Identify which cell holds the provided text, then report its (x, y) central coordinate. 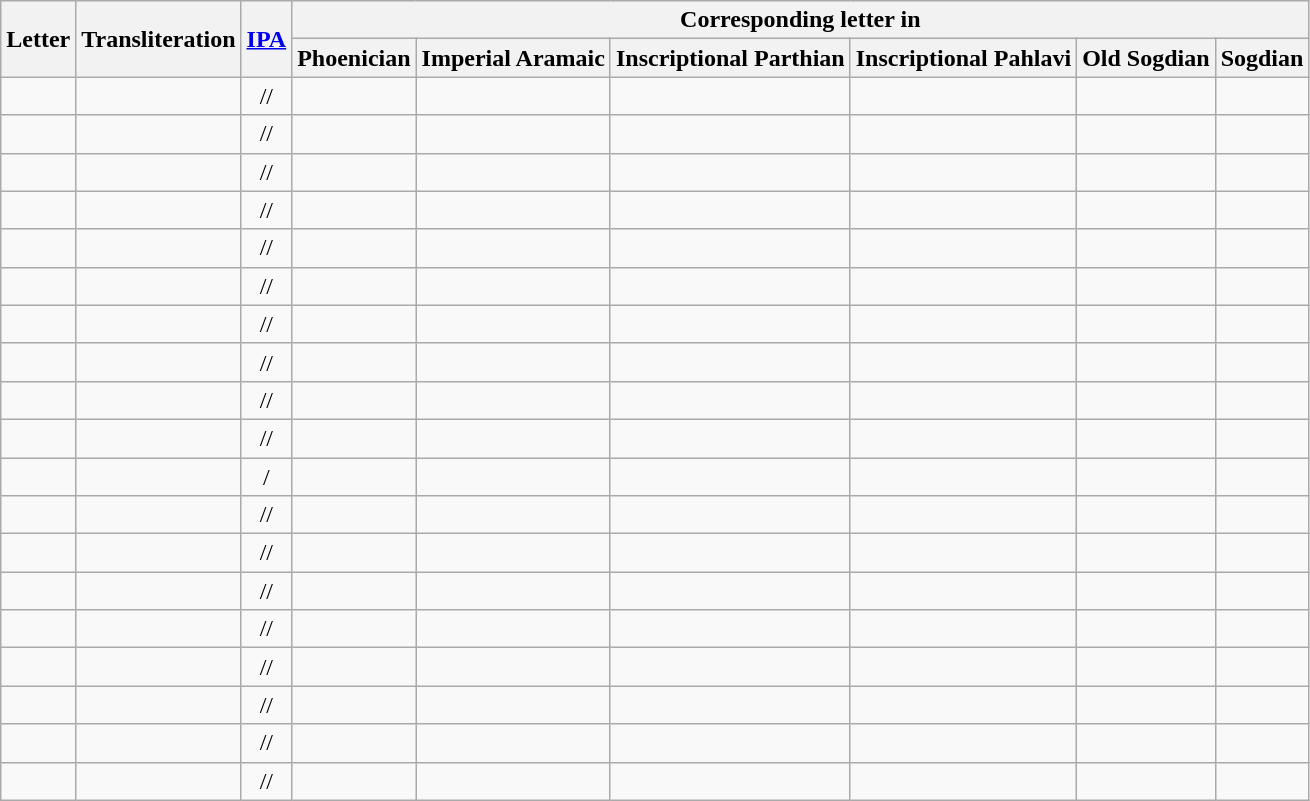
Old Sogdian (1146, 58)
Inscriptional Pahlavi (963, 58)
Corresponding letter in (800, 20)
Letter (38, 39)
Imperial Aramaic (513, 58)
Sogdian (1262, 58)
Transliteration (158, 39)
IPA (266, 39)
Inscriptional Parthian (730, 58)
/ (266, 477)
Phoenician (354, 58)
